Identify which cell holds the provided text, then report its (X, Y) central coordinate. 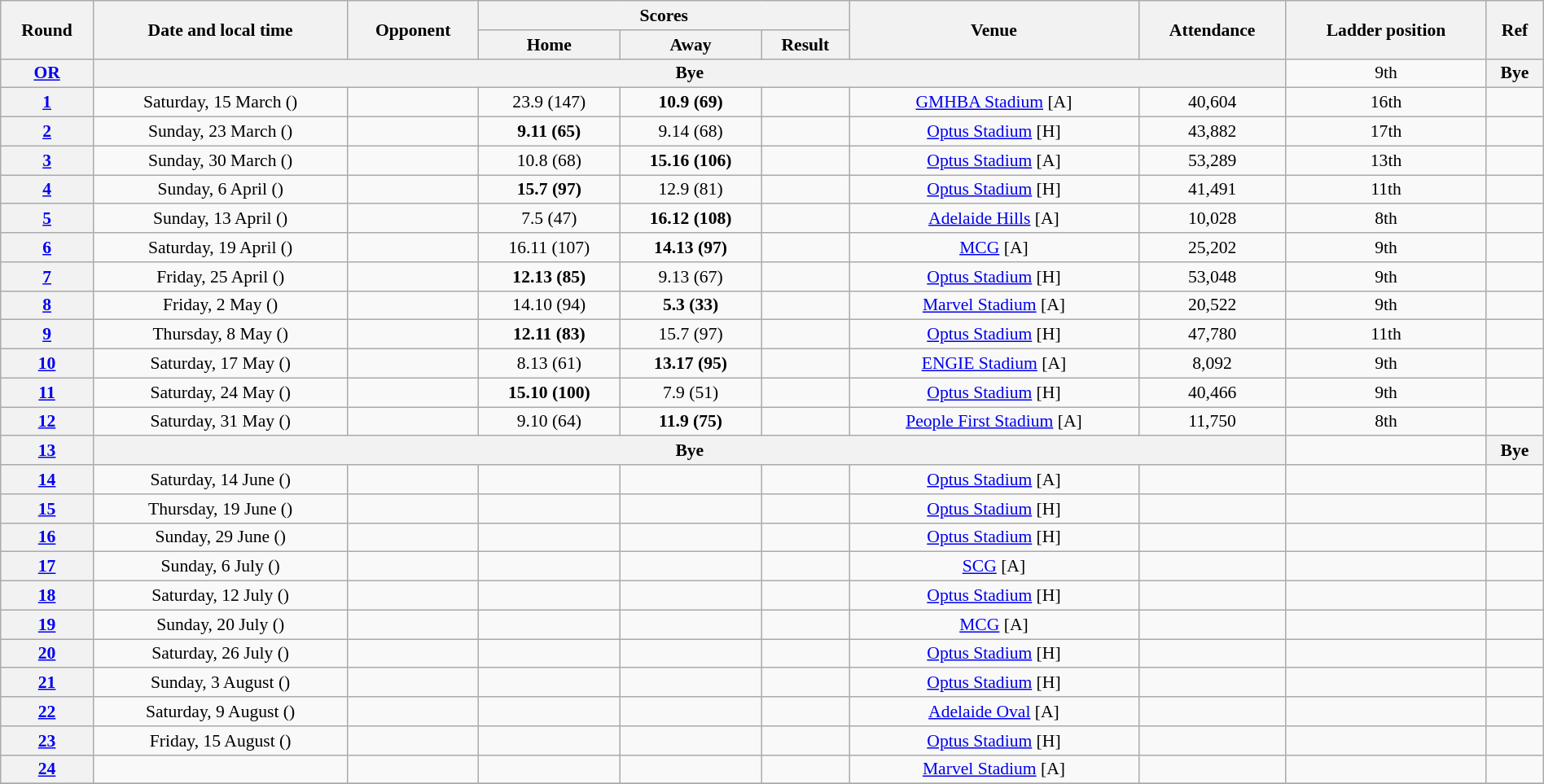
12.13 (85) (549, 277)
20,522 (1212, 305)
16.11 (107) (549, 247)
Adelaide Oval [A] (994, 712)
Friday, 2 May () (220, 305)
22 (47, 712)
12 (47, 422)
53,289 (1212, 160)
Scores (663, 15)
Sunday, 20 July () (220, 624)
10 (47, 364)
GMHBA Stadium [A] (994, 103)
1 (47, 103)
Saturday, 15 March () (220, 103)
2 (47, 132)
16.12 (108) (691, 219)
10.8 (68) (549, 160)
8,092 (1212, 364)
9.13 (67) (691, 277)
41,491 (1212, 190)
SCG [A] (994, 567)
14.10 (94) (549, 305)
Thursday, 19 June () (220, 509)
7.9 (51) (691, 392)
Sunday, 6 July () (220, 567)
Saturday, 31 May () (220, 422)
Home (549, 45)
47,780 (1212, 335)
People First Stadium [A] (994, 422)
23 (47, 741)
7 (47, 277)
40,466 (1212, 392)
Sunday, 3 August () (220, 683)
Saturday, 14 June () (220, 480)
Sunday, 30 March () (220, 160)
17 (47, 567)
11.9 (75) (691, 422)
11 (47, 392)
Sunday, 13 April () (220, 219)
Ladder position (1386, 29)
25,202 (1212, 247)
13th (1386, 160)
Saturday, 19 April () (220, 247)
19 (47, 624)
10.9 (69) (691, 103)
13 (47, 451)
9.14 (68) (691, 132)
18 (47, 596)
8 (47, 305)
12.11 (83) (549, 335)
10,028 (1212, 219)
5.3 (33) (691, 305)
15.10 (100) (549, 392)
Saturday, 17 May () (220, 364)
14 (47, 480)
4 (47, 190)
7.5 (47) (549, 219)
23.9 (147) (549, 103)
Ref (1515, 29)
Saturday, 9 August () (220, 712)
16 (47, 537)
Friday, 25 April () (220, 277)
53,048 (1212, 277)
24 (47, 769)
16th (1386, 103)
15.16 (106) (691, 160)
Sunday, 29 June () (220, 537)
15 (47, 509)
17th (1386, 132)
ENGIE Stadium [A] (994, 364)
OR (47, 73)
12.9 (81) (691, 190)
Sunday, 23 March () (220, 132)
Round (47, 29)
21 (47, 683)
Sunday, 6 April () (220, 190)
43,882 (1212, 132)
Saturday, 26 July () (220, 654)
9.10 (64) (549, 422)
Result (805, 45)
6 (47, 247)
Friday, 15 August () (220, 741)
Attendance (1212, 29)
Adelaide Hills [A] (994, 219)
11,750 (1212, 422)
Away (691, 45)
Venue (994, 29)
40,604 (1212, 103)
Date and local time (220, 29)
Saturday, 12 July () (220, 596)
Thursday, 8 May () (220, 335)
20 (47, 654)
Opponent (414, 29)
9.11 (65) (549, 132)
14.13 (97) (691, 247)
3 (47, 160)
8.13 (61) (549, 364)
9 (47, 335)
Saturday, 24 May () (220, 392)
13.17 (95) (691, 364)
5 (47, 219)
